Identify which cell holds the provided text, then report its [X, Y] central coordinate. 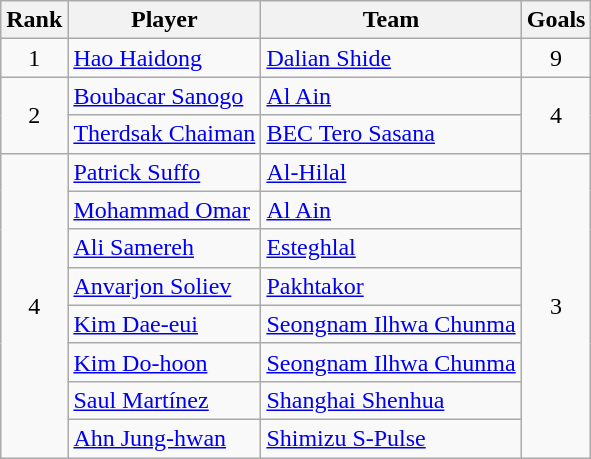
Kim Dae-eui [164, 324]
Pakhtakor [391, 286]
Al-Hilal [391, 172]
1 [34, 58]
Saul Martínez [164, 400]
3 [556, 305]
9 [556, 58]
Anvarjon Soliev [164, 286]
BEC Tero Sasana [391, 134]
Player [164, 20]
Team [391, 20]
Therdsak Chaiman [164, 134]
Kim Do-hoon [164, 362]
2 [34, 115]
Shimizu S-Pulse [391, 438]
Boubacar Sanogo [164, 96]
Ahn Jung-hwan [164, 438]
Esteghlal [391, 248]
Dalian Shide [391, 58]
Patrick Suffo [164, 172]
Hao Haidong [164, 58]
Ali Samereh [164, 248]
Mohammad Omar [164, 210]
Shanghai Shenhua [391, 400]
Rank [34, 20]
Goals [556, 20]
